Find where the given text appears and provide that cell's center as [x, y] coordinate. 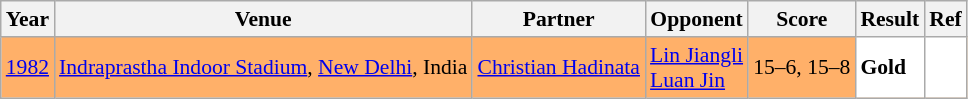
Opponent [696, 19]
Lin Jiangli Luan Jin [696, 68]
Year [28, 19]
Score [802, 19]
Venue [263, 19]
Christian Hadinata [558, 68]
Partner [558, 19]
1982 [28, 68]
Result [890, 19]
Gold [890, 68]
Ref [945, 19]
Indraprastha Indoor Stadium, New Delhi, India [263, 68]
15–6, 15–8 [802, 68]
